Pinpoint the cell where the given text exists, returning its [X, Y] midpoint coordinate. 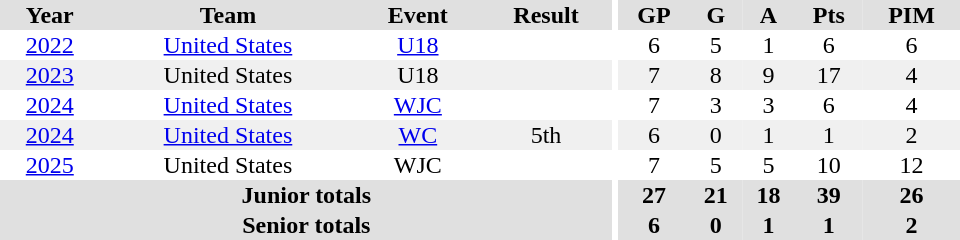
12 [912, 165]
2025 [50, 165]
A [768, 15]
Junior totals [306, 195]
8 [716, 75]
17 [829, 75]
27 [654, 195]
G [716, 15]
Year [50, 15]
18 [768, 195]
5th [546, 135]
WC [418, 135]
39 [829, 195]
Senior totals [306, 225]
10 [829, 165]
9 [768, 75]
2022 [50, 45]
26 [912, 195]
Event [418, 15]
PIM [912, 15]
GP [654, 15]
21 [716, 195]
Result [546, 15]
Team [228, 15]
Pts [829, 15]
2023 [50, 75]
